Find where the given text appears and provide that cell's center as [X, Y] coordinate. 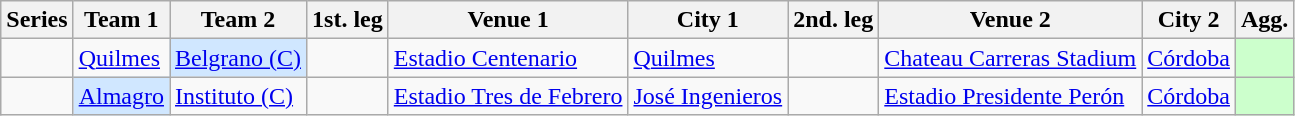
Estadio Tres de Febrero [508, 96]
Almagro [121, 96]
Estadio Centenario [508, 58]
Estadio Presidente Perón [1010, 96]
Belgrano (C) [238, 58]
Series [37, 20]
Instituto (C) [238, 96]
City 2 [1189, 20]
City 1 [708, 20]
Venue 2 [1010, 20]
Venue 1 [508, 20]
1st. leg [348, 20]
2nd. leg [834, 20]
Team 2 [238, 20]
José Ingenieros [708, 96]
Chateau Carreras Stadium [1010, 58]
Team 1 [121, 20]
Agg. [1264, 20]
